Output the [X, Y] coordinate of the center of the cell containing the given text.  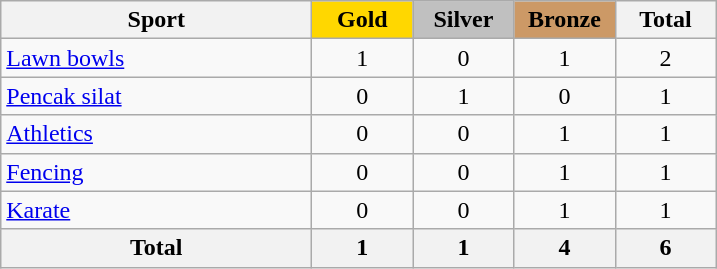
Gold [362, 20]
Lawn bowls [156, 58]
2 [666, 58]
6 [666, 248]
Athletics [156, 134]
4 [564, 248]
Fencing [156, 172]
Bronze [564, 20]
Karate [156, 210]
Pencak silat [156, 96]
Sport [156, 20]
Silver [464, 20]
